Output the [X, Y] coordinate of the center of the cell containing the given text.  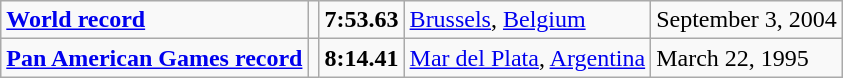
March 22, 1995 [747, 58]
September 3, 2004 [747, 20]
Mar del Plata, Argentina [528, 58]
Brussels, Belgium [528, 20]
7:53.63 [362, 20]
8:14.41 [362, 58]
World record [154, 20]
Pan American Games record [154, 58]
